Scan for the cell matching the given text and deliver its [X, Y] coordinate at center. 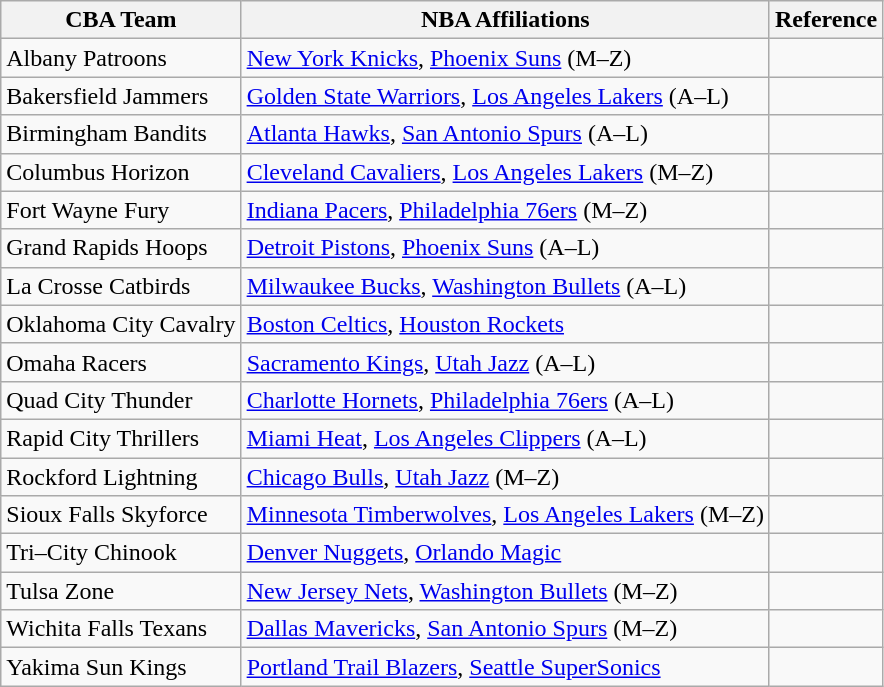
New York Knicks, Phoenix Suns (M–Z) [505, 58]
Reference [826, 20]
Portland Trail Blazers, Seattle SuperSonics [505, 667]
Boston Celtics, Houston Rockets [505, 324]
Detroit Pistons, Phoenix Suns (A–L) [505, 248]
Cleveland Cavaliers, Los Angeles Lakers (M–Z) [505, 172]
Birmingham Bandits [121, 134]
Grand Rapids Hoops [121, 248]
Minnesota Timberwolves, Los Angeles Lakers (M–Z) [505, 515]
Denver Nuggets, Orlando Magic [505, 553]
Fort Wayne Fury [121, 210]
Rapid City Thrillers [121, 438]
New Jersey Nets, Washington Bullets (M–Z) [505, 591]
Rockford Lightning [121, 477]
Charlotte Hornets, Philadelphia 76ers (A–L) [505, 400]
Indiana Pacers, Philadelphia 76ers (M–Z) [505, 210]
Tri–City Chinook [121, 553]
NBA Affiliations [505, 20]
Albany Patroons [121, 58]
Oklahoma City Cavalry [121, 324]
Yakima Sun Kings [121, 667]
Columbus Horizon [121, 172]
Quad City Thunder [121, 400]
Sioux Falls Skyforce [121, 515]
La Crosse Catbirds [121, 286]
Atlanta Hawks, San Antonio Spurs (A–L) [505, 134]
Chicago Bulls, Utah Jazz (M–Z) [505, 477]
Bakersfield Jammers [121, 96]
Tulsa Zone [121, 591]
Sacramento Kings, Utah Jazz (A–L) [505, 362]
Miami Heat, Los Angeles Clippers (A–L) [505, 438]
Dallas Mavericks, San Antonio Spurs (M–Z) [505, 629]
Golden State Warriors, Los Angeles Lakers (A–L) [505, 96]
Omaha Racers [121, 362]
Wichita Falls Texans [121, 629]
CBA Team [121, 20]
Milwaukee Bucks, Washington Bullets (A–L) [505, 286]
